Pinpoint the cell where the given text exists, returning its (X, Y) midpoint coordinate. 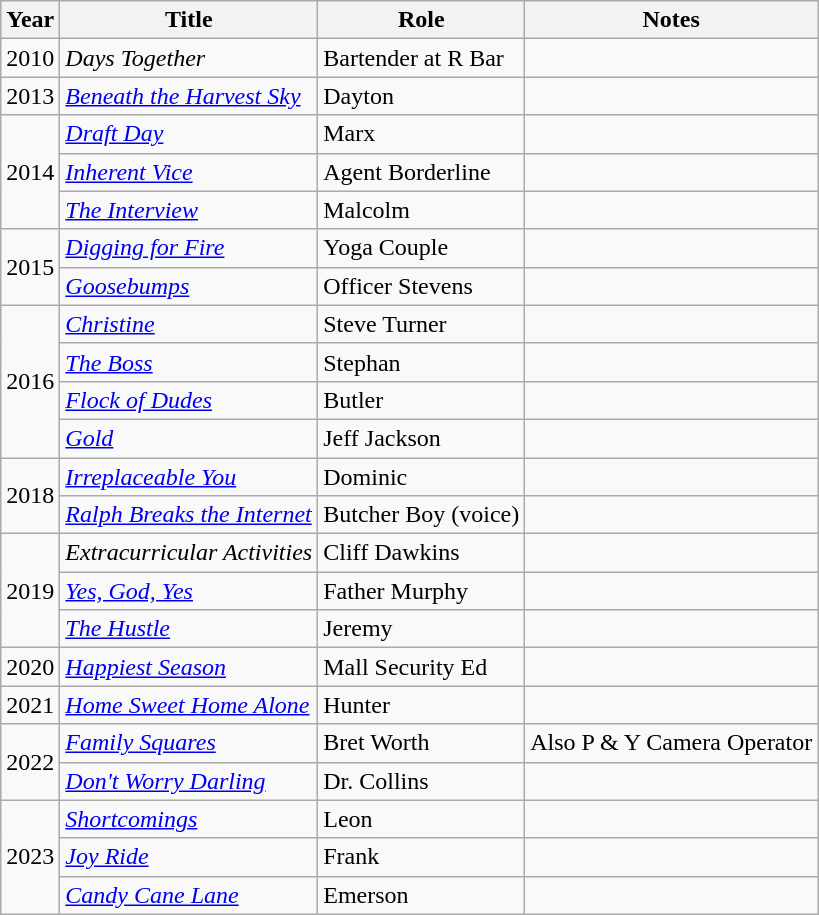
Flock of Dudes (189, 400)
Hunter (422, 705)
Jeff Jackson (422, 438)
Bartender at R Bar (422, 58)
Days Together (189, 58)
2014 (30, 172)
Stephan (422, 362)
Dayton (422, 96)
Emerson (422, 895)
Family Squares (189, 743)
The Hustle (189, 629)
2015 (30, 267)
Malcolm (422, 210)
Title (189, 20)
Digging for Fire (189, 248)
Butcher Boy (voice) (422, 515)
Yes, God, Yes (189, 591)
Leon (422, 819)
Don't Worry Darling (189, 781)
Yoga Couple (422, 248)
Inherent Vice (189, 172)
Joy Ride (189, 857)
Role (422, 20)
Home Sweet Home Alone (189, 705)
Dominic (422, 477)
2021 (30, 705)
Mall Security Ed (422, 667)
Also P & Y Camera Operator (672, 743)
Officer Stevens (422, 286)
Bret Worth (422, 743)
Year (30, 20)
2022 (30, 762)
Draft Day (189, 134)
Extracurricular Activities (189, 553)
Butler (422, 400)
Frank (422, 857)
Dr. Collins (422, 781)
2016 (30, 381)
Agent Borderline (422, 172)
Marx (422, 134)
The Interview (189, 210)
2019 (30, 591)
2023 (30, 857)
Jeremy (422, 629)
Christine (189, 324)
The Boss (189, 362)
Irreplaceable You (189, 477)
Cliff Dawkins (422, 553)
Notes (672, 20)
Shortcomings (189, 819)
2010 (30, 58)
Gold (189, 438)
Steve Turner (422, 324)
2013 (30, 96)
2018 (30, 496)
Candy Cane Lane (189, 895)
2020 (30, 667)
Ralph Breaks the Internet (189, 515)
Beneath the Harvest Sky (189, 96)
Goosebumps (189, 286)
Happiest Season (189, 667)
Father Murphy (422, 591)
